Extract the [X, Y] coordinate from the center of the cell holding the provided text.  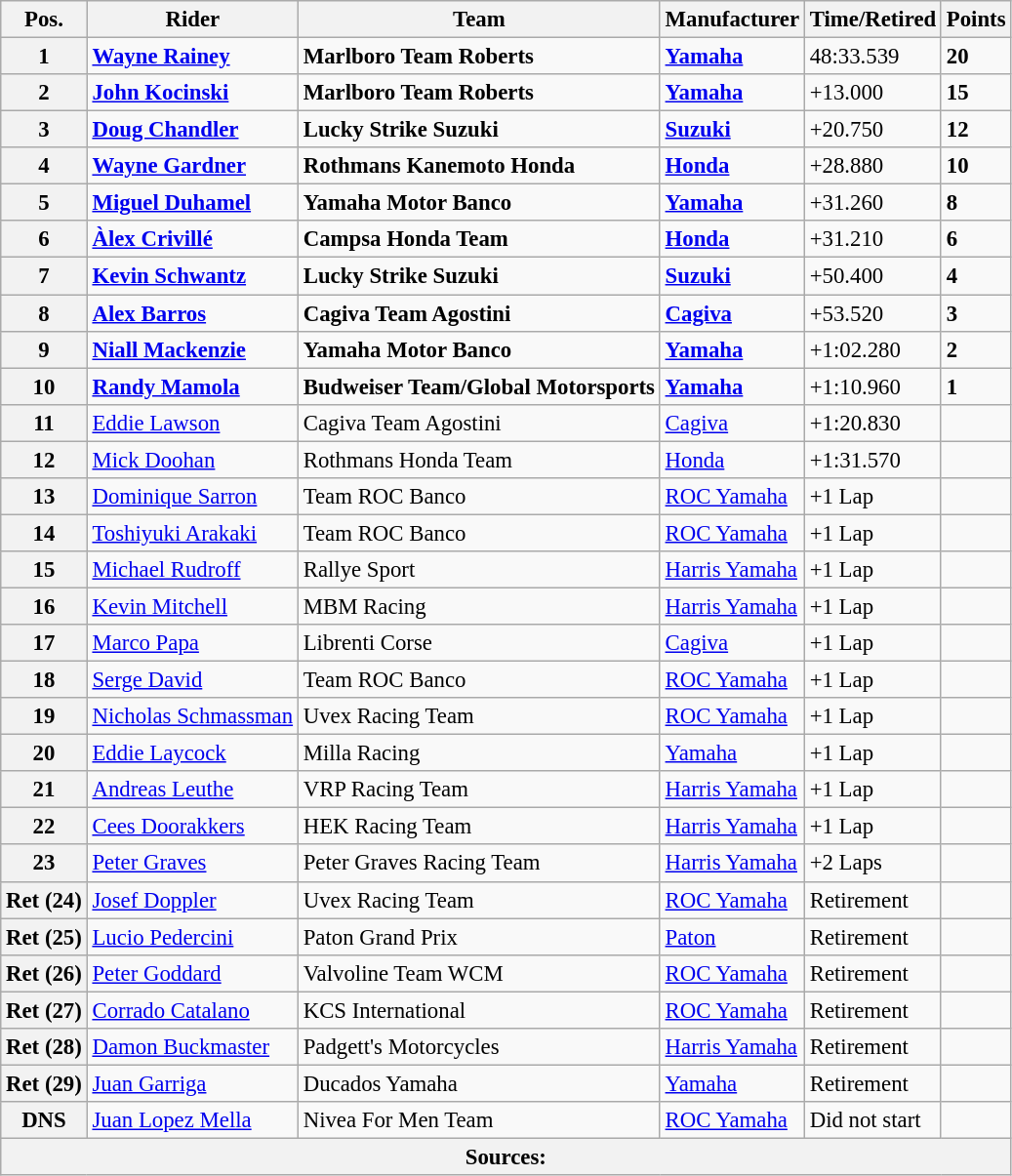
18 [44, 680]
Padgett's Motorcycles [478, 1047]
19 [44, 716]
+1:10.960 [872, 386]
+28.880 [872, 166]
9 [44, 349]
Juan Lopez Mella [192, 1120]
Nicholas Schmassman [192, 716]
Time/Retired [872, 20]
Librenti Corse [478, 643]
Doug Chandler [192, 130]
Peter Graves Racing Team [478, 864]
Andreas Leuthe [192, 790]
Mick Doohan [192, 460]
Damon Buckmaster [192, 1047]
Ducados Yamaha [478, 1083]
Rallye Sport [478, 570]
Points [976, 20]
Pos. [44, 20]
Sources: [506, 1156]
Kevin Mitchell [192, 606]
Paton [732, 937]
Paton Grand Prix [478, 937]
+20.750 [872, 130]
Randy Mamola [192, 386]
+13.000 [872, 93]
VRP Racing Team [478, 790]
Ret (27) [44, 1010]
+50.400 [872, 276]
Nivea For Men Team [478, 1120]
Rothmans Kanemoto Honda [478, 166]
Campsa Honda Team [478, 239]
Did not start [872, 1120]
Lucio Pedercini [192, 937]
14 [44, 533]
Juan Garriga [192, 1083]
MBM Racing [478, 606]
Niall Mackenzie [192, 349]
Rothmans Honda Team [478, 460]
Ret (29) [44, 1083]
Ret (25) [44, 937]
Rider [192, 20]
Eddie Laycock [192, 753]
Peter Goddard [192, 973]
22 [44, 827]
16 [44, 606]
Peter Graves [192, 864]
Toshiyuki Arakaki [192, 533]
HEK Racing Team [478, 827]
48:33.539 [872, 57]
Budweiser Team/Global Motorsports [478, 386]
+1:20.830 [872, 423]
Michael Rudroff [192, 570]
Corrado Catalano [192, 1010]
+31.210 [872, 239]
Ret (28) [44, 1047]
Eddie Lawson [192, 423]
Wayne Rainey [192, 57]
Milla Racing [478, 753]
KCS International [478, 1010]
Ret (24) [44, 900]
Josef Doppler [192, 900]
7 [44, 276]
+2 Laps [872, 864]
13 [44, 497]
5 [44, 203]
21 [44, 790]
Wayne Gardner [192, 166]
Miguel Duhamel [192, 203]
Manufacturer [732, 20]
Marco Papa [192, 643]
Àlex Crivillé [192, 239]
+31.260 [872, 203]
DNS [44, 1120]
Kevin Schwantz [192, 276]
Alex Barros [192, 313]
17 [44, 643]
Cees Doorakkers [192, 827]
+53.520 [872, 313]
+1:02.280 [872, 349]
John Kocinski [192, 93]
Serge David [192, 680]
23 [44, 864]
Valvoline Team WCM [478, 973]
Dominique Sarron [192, 497]
+1:31.570 [872, 460]
Ret (26) [44, 973]
Team [478, 20]
11 [44, 423]
